Scan for the cell matching the given text and deliver its (X, Y) coordinate at center. 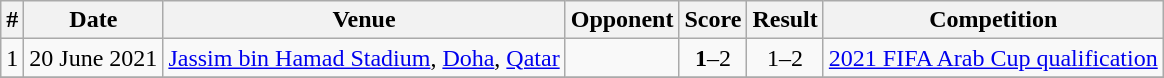
Result (785, 20)
20 June 2021 (94, 58)
2021 FIFA Arab Cup qualification (993, 58)
Score (713, 20)
Venue (364, 20)
1 (12, 58)
# (12, 20)
Jassim bin Hamad Stadium, Doha, Qatar (364, 58)
Competition (993, 20)
Date (94, 20)
Opponent (622, 20)
